Return [X, Y] of the center of cell containing provided text 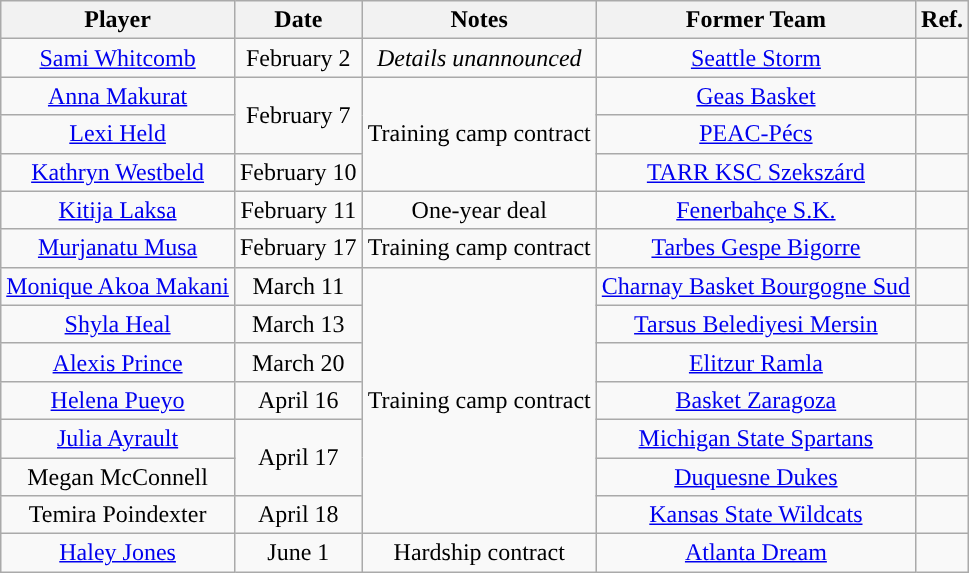
Monique Akoa Makani [118, 286]
Tarbes Gespe Bigorre [756, 248]
Kansas State Wildcats [756, 515]
March 20 [298, 362]
February 7 [298, 115]
March 13 [298, 324]
June 1 [298, 553]
Haley Jones [118, 553]
Player [118, 20]
Atlanta Dream [756, 553]
February 17 [298, 248]
Charnay Basket Bourgogne Sud [756, 286]
Sami Whitcomb [118, 58]
Kathryn Westbeld [118, 172]
February 11 [298, 210]
Michigan State Spartans [756, 438]
Lexi Held [118, 134]
April 18 [298, 515]
Shyla Heal [118, 324]
Former Team [756, 20]
Duquesne Dukes [756, 477]
Notes [479, 20]
February 10 [298, 172]
Geas Basket [756, 96]
Alexis Prince [118, 362]
Megan McConnell [118, 477]
Details unannounced [479, 58]
Ref. [942, 20]
Temira Poindexter [118, 515]
Date [298, 20]
Murjanatu Musa [118, 248]
Julia Ayrault [118, 438]
One-year deal [479, 210]
Anna Makurat [118, 96]
March 11 [298, 286]
TARR KSC Szekszárd [756, 172]
PEAC-Pécs [756, 134]
April 17 [298, 457]
Tarsus Belediyesi Mersin [756, 324]
Elitzur Ramla [756, 362]
Hardship contract [479, 553]
Helena Pueyo [118, 400]
Fenerbahçe S.K. [756, 210]
April 16 [298, 400]
Seattle Storm [756, 58]
Kitija Laksa [118, 210]
February 2 [298, 58]
Basket Zaragoza [756, 400]
